Provide the [X, Y] coordinate of the cell's center where the given text is located.  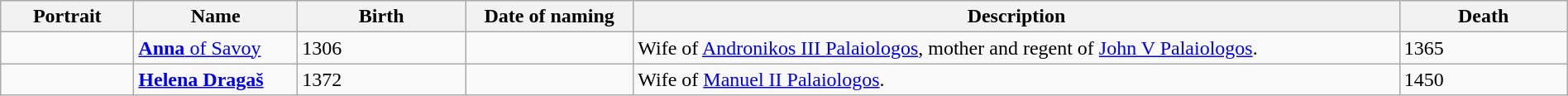
Wife of Andronikos III Palaiologos, mother and regent of John V Palaiologos. [1016, 48]
Date of naming [549, 17]
1365 [1484, 48]
Birth [382, 17]
Portrait [68, 17]
1306 [382, 48]
Helena Dragaš [216, 79]
1450 [1484, 79]
Anna of Savoy [216, 48]
Name [216, 17]
Description [1016, 17]
Death [1484, 17]
1372 [382, 79]
Wife of Manuel II Palaiologos. [1016, 79]
